Determine the (x, y) coordinate at the center of the cell enclosing the given text.  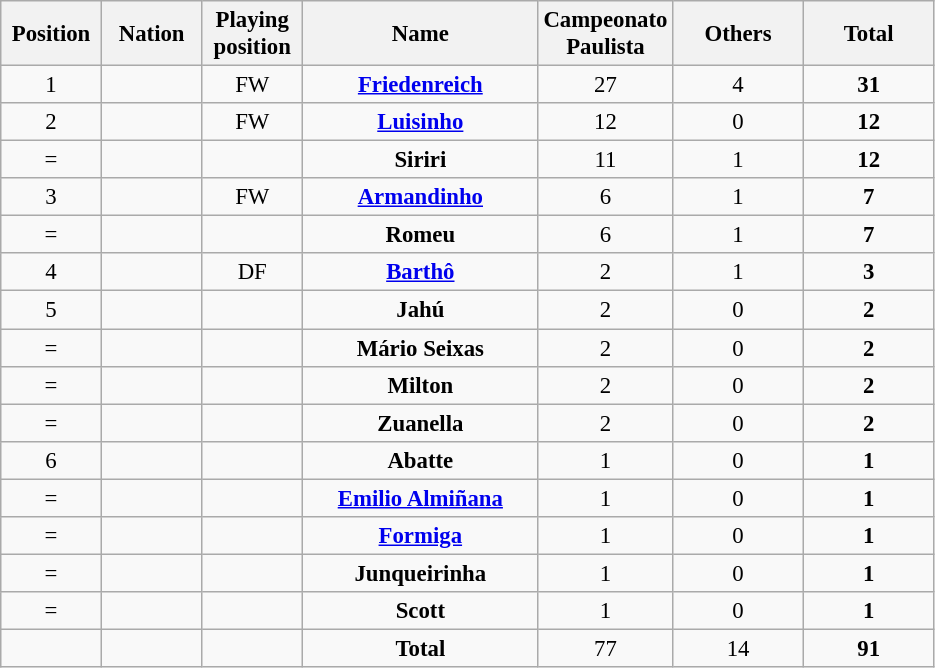
11 (606, 160)
Abatte (421, 460)
Siriri (421, 160)
Position (52, 34)
Formiga (421, 536)
Junqueirinha (421, 573)
Milton (421, 385)
Zuanella (421, 423)
Scott (421, 611)
Nation (152, 34)
77 (606, 648)
DF (252, 273)
Jahú (421, 310)
Mário Seixas (421, 348)
27 (606, 85)
14 (738, 648)
31 (868, 85)
Name (421, 34)
Barthô (421, 273)
5 (52, 310)
Playing position (252, 34)
Luisinho (421, 122)
Emilio Almiñana (421, 498)
Friedenreich (421, 85)
Campeonato Paulista (606, 34)
Others (738, 34)
Armandinho (421, 197)
91 (868, 648)
Romeu (421, 235)
